From the cell containing the given text, extract its center point as [x, y] coordinate. 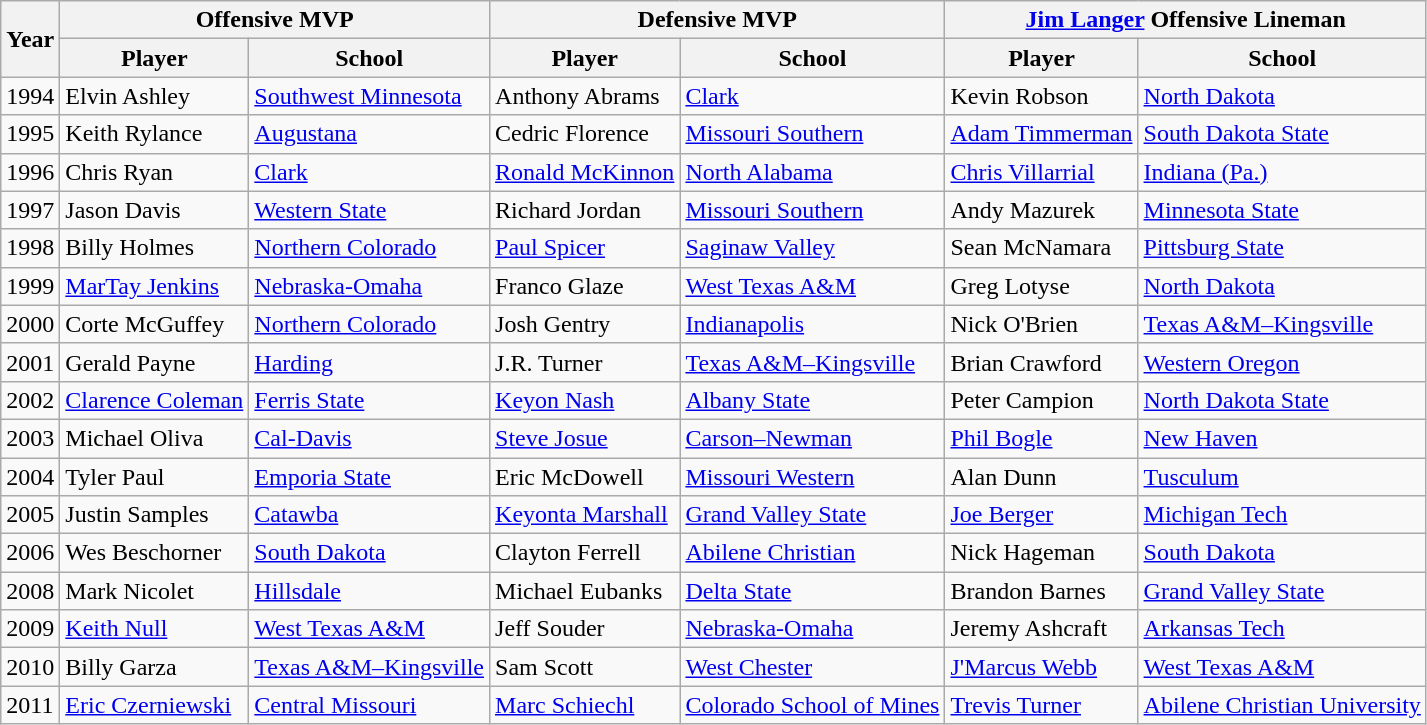
Sam Scott [585, 667]
Billy Garza [154, 667]
Jason Davis [154, 210]
Tusculum [1282, 477]
Abilene Christian [812, 553]
Billy Holmes [154, 248]
1999 [30, 286]
Brian Crawford [1042, 362]
Augustana [370, 134]
Western State [370, 210]
Franco Glaze [585, 286]
Tyler Paul [154, 477]
2006 [30, 553]
Carson–Newman [812, 438]
Offensive MVP [275, 20]
Cal-Davis [370, 438]
2005 [30, 515]
J.R. Turner [585, 362]
Cedric Florence [585, 134]
Adam Timmerman [1042, 134]
Nick Hageman [1042, 553]
Trevis Turner [1042, 705]
Greg Lotyse [1042, 286]
Mark Nicolet [154, 591]
Gerald Payne [154, 362]
2011 [30, 705]
Emporia State [370, 477]
Phil Bogle [1042, 438]
Saginaw Valley [812, 248]
Sean McNamara [1042, 248]
Justin Samples [154, 515]
Colorado School of Mines [812, 705]
Ronald McKinnon [585, 172]
North Alabama [812, 172]
Arkansas Tech [1282, 629]
West Chester [812, 667]
2010 [30, 667]
1995 [30, 134]
2004 [30, 477]
Peter Campion [1042, 400]
2000 [30, 324]
Year [30, 39]
Catawba [370, 515]
Indianapolis [812, 324]
2003 [30, 438]
MarTay Jenkins [154, 286]
Hillsdale [370, 591]
J'Marcus Webb [1042, 667]
Indiana (Pa.) [1282, 172]
Keyonta Marshall [585, 515]
Nick O'Brien [1042, 324]
Minnesota State [1282, 210]
2002 [30, 400]
Michael Oliva [154, 438]
Richard Jordan [585, 210]
Missouri Western [812, 477]
2001 [30, 362]
Central Missouri [370, 705]
Paul Spicer [585, 248]
Clarence Coleman [154, 400]
Jeff Souder [585, 629]
Anthony Abrams [585, 96]
Marc Schiechl [585, 705]
Clayton Ferrell [585, 553]
1996 [30, 172]
Jim Langer Offensive Lineman [1186, 20]
New Haven [1282, 438]
Southwest Minnesota [370, 96]
Jeremy Ashcraft [1042, 629]
Keith Rylance [154, 134]
Corte McGuffey [154, 324]
Wes Beschorner [154, 553]
Keyon Nash [585, 400]
Eric Czerniewski [154, 705]
Harding [370, 362]
Elvin Ashley [154, 96]
2009 [30, 629]
Kevin Robson [1042, 96]
Chris Ryan [154, 172]
Andy Mazurek [1042, 210]
Alan Dunn [1042, 477]
Michigan Tech [1282, 515]
2008 [30, 591]
Albany State [812, 400]
Joe Berger [1042, 515]
1994 [30, 96]
Chris Villarrial [1042, 172]
Michael Eubanks [585, 591]
Josh Gentry [585, 324]
1997 [30, 210]
Brandon Barnes [1042, 591]
Ferris State [370, 400]
Pittsburg State [1282, 248]
Keith Null [154, 629]
Abilene Christian University [1282, 705]
Eric McDowell [585, 477]
South Dakota State [1282, 134]
Steve Josue [585, 438]
Delta State [812, 591]
1998 [30, 248]
Defensive MVP [718, 20]
North Dakota State [1282, 400]
Western Oregon [1282, 362]
